Locate the cell with the specified text and output its [X, Y] center coordinate. 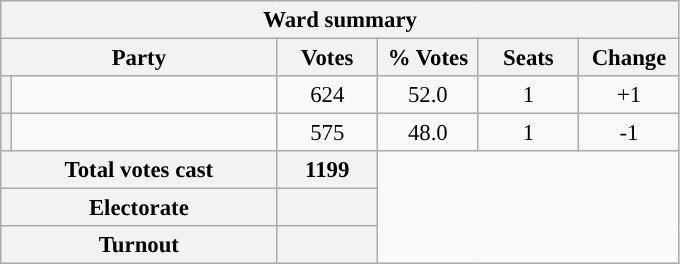
1199 [328, 170]
Ward summary [340, 20]
Total votes cast [139, 170]
575 [328, 133]
Change [630, 58]
Turnout [139, 245]
-1 [630, 133]
624 [328, 95]
48.0 [428, 133]
Seats [528, 58]
Electorate [139, 208]
+1 [630, 95]
Party [139, 58]
% Votes [428, 58]
Votes [328, 58]
52.0 [428, 95]
